Detect which cell encompasses the target text, then output its (x, y) center coordinate. 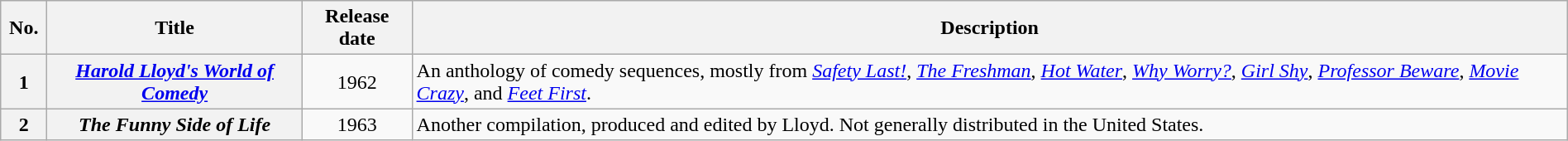
The Funny Side of Life (175, 124)
Harold Lloyd's World of Comedy (175, 81)
Title (175, 28)
Description (989, 28)
No. (24, 28)
1962 (357, 81)
Release date (357, 28)
2 (24, 124)
1963 (357, 124)
1 (24, 81)
Another compilation, produced and edited by Lloyd. Not generally distributed in the United States. (989, 124)
